Provide the [X, Y] coordinate of the cell's center where the given text is located.  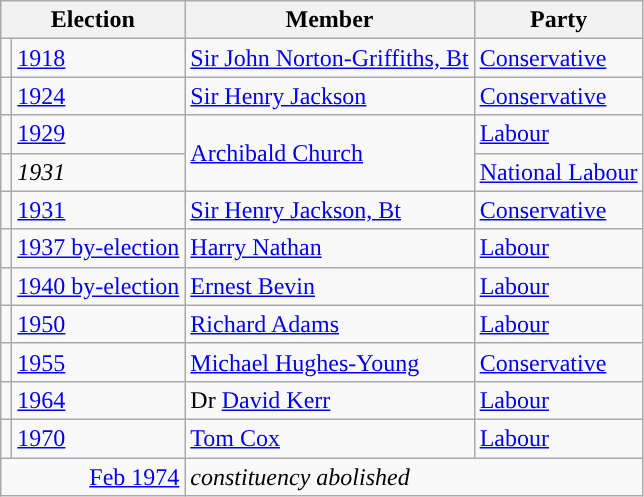
Election [93, 20]
constituency abolished [414, 477]
Michael Hughes-Young [330, 362]
Tom Cox [330, 438]
1964 [98, 400]
1950 [98, 324]
1970 [98, 438]
Richard Adams [330, 324]
1937 by-election [98, 248]
1940 by-election [98, 286]
1929 [98, 134]
Feb 1974 [93, 477]
Sir Henry Jackson [330, 96]
National Labour [558, 172]
Ernest Bevin [330, 286]
Party [558, 20]
Archibald Church [330, 153]
1955 [98, 362]
Sir John Norton-Griffiths, Bt [330, 58]
Sir Henry Jackson, Bt [330, 210]
Dr David Kerr [330, 400]
1924 [98, 96]
Member [330, 20]
Harry Nathan [330, 248]
1918 [98, 58]
